Detect which cell encompasses the target text, then output its [x, y] center coordinate. 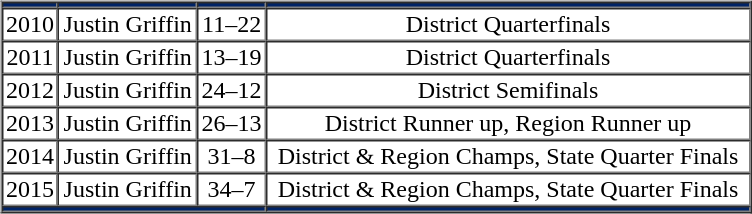
District Runner up, Region Runner up [508, 124]
26–13 [231, 124]
24–12 [231, 90]
2010 [30, 24]
2013 [30, 124]
13–19 [231, 58]
34–7 [231, 190]
2012 [30, 90]
2014 [30, 156]
31–8 [231, 156]
District Semifinals [508, 90]
11–22 [231, 24]
2011 [30, 58]
2015 [30, 190]
